Return [x, y] of the center of cell containing provided text 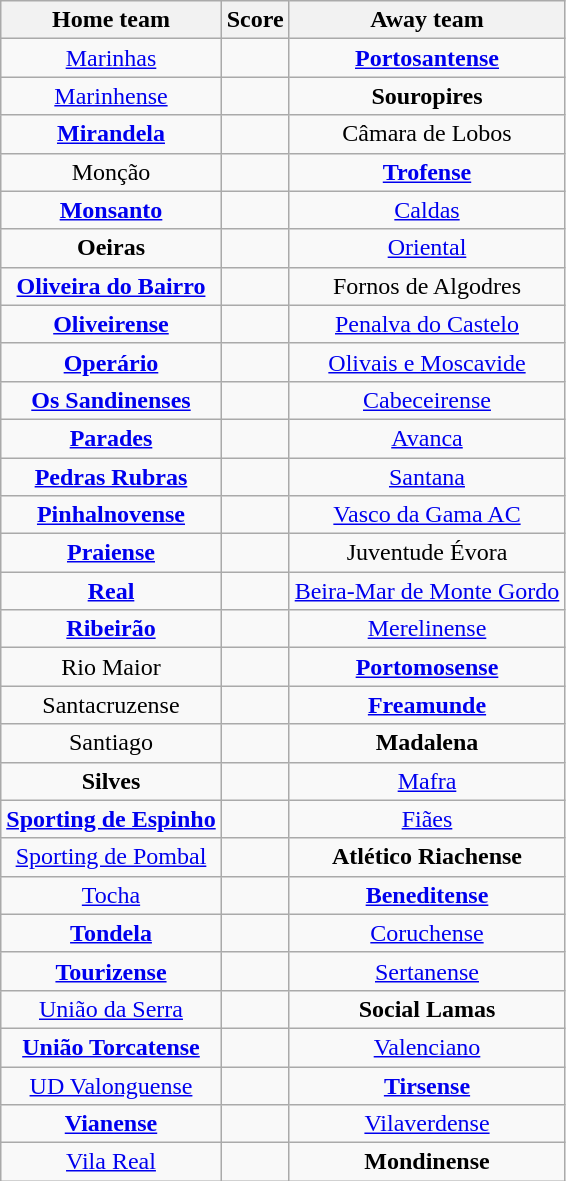
Oriental [427, 248]
Fiães [427, 819]
Portomosense [427, 667]
Coruchense [427, 933]
Monsanto [111, 210]
Caldas [427, 210]
Tourizense [111, 971]
Oliveira do Bairro [111, 286]
Tocha [111, 895]
Tirsense [427, 1085]
Santacruzense [111, 705]
Mafra [427, 781]
Os Sandinenses [111, 400]
União Torcatense [111, 1047]
Madalena [427, 743]
Sporting de Espinho [111, 819]
Home team [111, 20]
Away team [427, 20]
Score [255, 20]
Pedras Rubras [111, 477]
Praiense [111, 553]
Oliveirense [111, 324]
Câmara de Lobos [427, 134]
Social Lamas [427, 1009]
Vilaverdense [427, 1124]
Monção [111, 172]
Sporting de Pombal [111, 857]
Mondinense [427, 1162]
Ribeirão [111, 629]
Olivais e Moscavide [427, 362]
Pinhalnovense [111, 515]
Valenciano [427, 1047]
Rio Maior [111, 667]
Fornos de Algodres [427, 286]
Santana [427, 477]
Portosantense [427, 58]
Penalva do Castelo [427, 324]
Freamunde [427, 705]
Marinhense [111, 96]
Parades [111, 438]
Vila Real [111, 1162]
Beneditense [427, 895]
Mirandela [111, 134]
Avanca [427, 438]
União da Serra [111, 1009]
UD Valonguense [111, 1085]
Tondela [111, 933]
Souropires [427, 96]
Cabeceirense [427, 400]
Beira-Mar de Monte Gordo [427, 591]
Vasco da Gama AC [427, 515]
Trofense [427, 172]
Operário [111, 362]
Sertanense [427, 971]
Merelinense [427, 629]
Atlético Riachense [427, 857]
Vianense [111, 1124]
Santiago [111, 743]
Silves [111, 781]
Real [111, 591]
Juventude Évora [427, 553]
Oeiras [111, 248]
Marinhas [111, 58]
